Search for the cell housing the specified text and yield its [x, y] center coordinate. 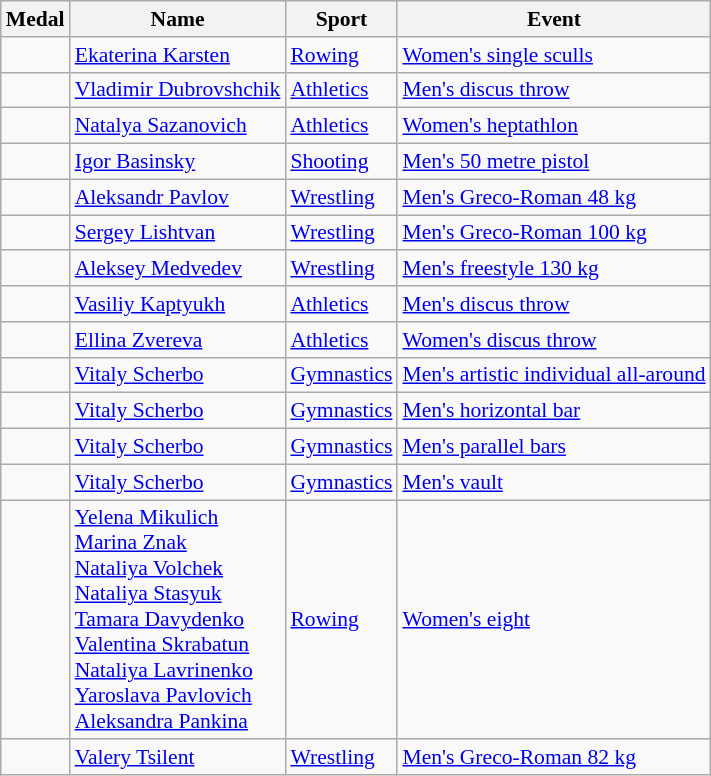
Aleksandr Pavlov [178, 197]
Ellina Zvereva [178, 340]
Ekaterina Karsten [178, 55]
Igor Basinsky [178, 162]
Men's freestyle 130 kg [554, 269]
Men's 50 metre pistol [554, 162]
Men's Greco-Roman 100 kg [554, 233]
Men's Greco-Roman 48 kg [554, 197]
Women's single sculls [554, 55]
Aleksey Medvedev [178, 269]
Vasiliy Kaptyukh [178, 304]
Men's horizontal bar [554, 411]
Yelena MikulichMarina ZnakNataliya VolchekNataliya StasyukTamara DavydenkoValentina SkrabatunNataliya LavrinenkoYaroslava PavlovichAleksandra Pankina [178, 620]
Men's Greco-Roman 82 kg [554, 758]
Women's heptathlon [554, 126]
Sport [341, 19]
Women's eight [554, 620]
Men's vault [554, 482]
Shooting [341, 162]
Medal [36, 19]
Sergey Lishtvan [178, 233]
Natalya Sazanovich [178, 126]
Name [178, 19]
Women's discus throw [554, 340]
Valery Tsilent [178, 758]
Vladimir Dubrovshchik [178, 90]
Event [554, 19]
Men's parallel bars [554, 447]
Men's artistic individual all-around [554, 375]
